Scan for the cell matching the given text and deliver its [x, y] coordinate at center. 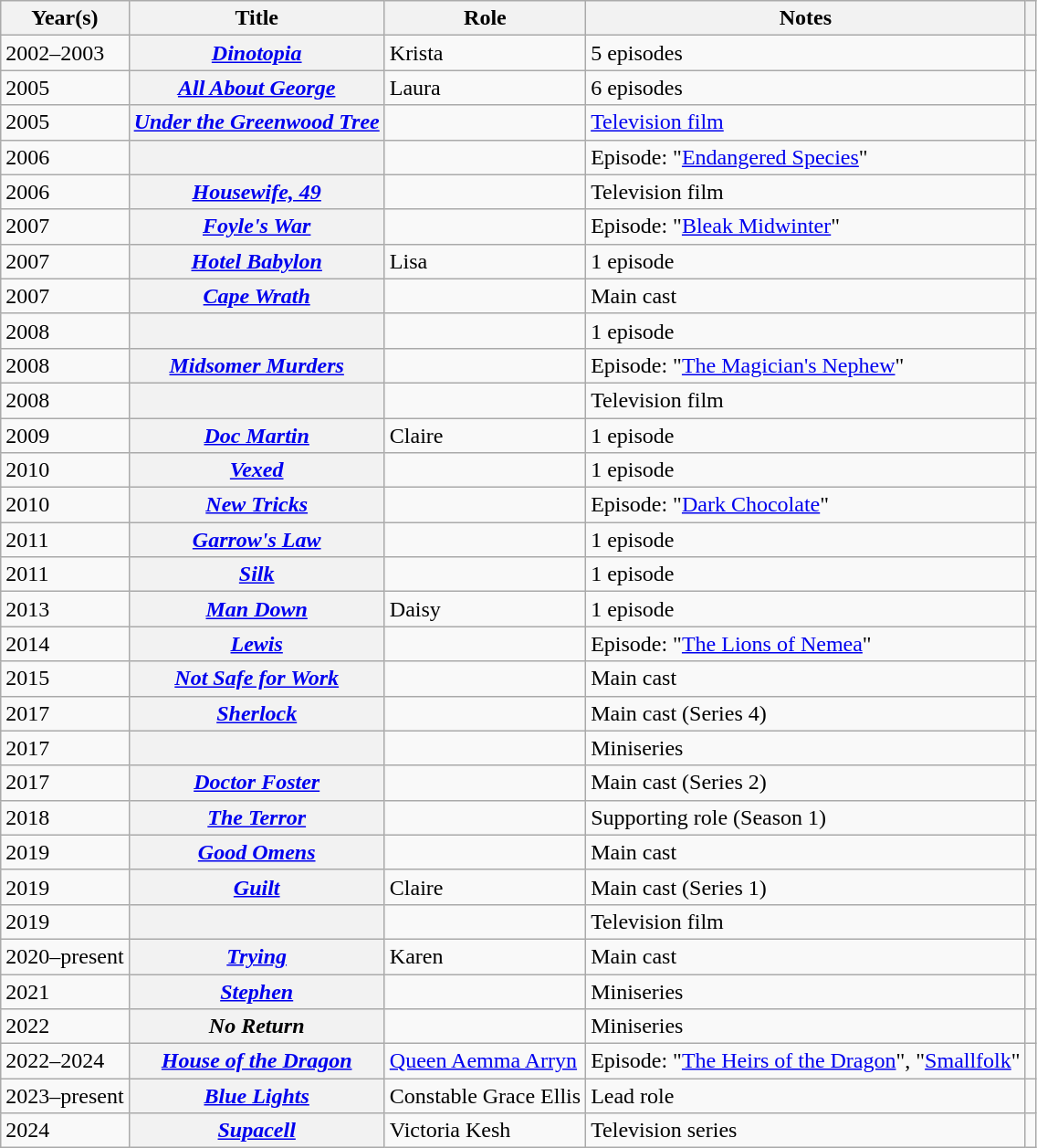
Episode: "Dark Chocolate" [806, 505]
Lead role [806, 1096]
2024 [65, 1131]
2022 [65, 1027]
Constable Grace Ellis [485, 1096]
Sherlock [257, 713]
Year(s) [65, 18]
Main cast (Series 1) [806, 887]
Dinotopia [257, 53]
No Return [257, 1027]
New Tricks [257, 505]
Victoria Kesh [485, 1131]
Daisy [485, 609]
Doctor Foster [257, 783]
2023–present [65, 1096]
Cape Wrath [257, 296]
Not Safe for Work [257, 679]
Lewis [257, 644]
Guilt [257, 887]
Foyle's War [257, 226]
2009 [65, 436]
Role [485, 18]
Supacell [257, 1131]
2002–2003 [65, 53]
Under the Greenwood Tree [257, 122]
2018 [65, 817]
2014 [65, 644]
2015 [65, 679]
Doc Martin [257, 436]
2020–present [65, 956]
Hotel Babylon [257, 261]
2022–2024 [65, 1061]
Main cast (Series 2) [806, 783]
Queen Aemma Arryn [485, 1061]
Television series [806, 1131]
Karen [485, 956]
Garrow's Law [257, 540]
Lisa [485, 261]
Main cast (Series 4) [806, 713]
Trying [257, 956]
2021 [65, 991]
Notes [806, 18]
Silk [257, 574]
Man Down [257, 609]
Vexed [257, 470]
Supporting role (Season 1) [806, 817]
Title [257, 18]
Housewife, 49 [257, 192]
6 episodes [806, 88]
Midsomer Murders [257, 365]
All About George [257, 88]
Episode: "Endangered Species" [806, 157]
2013 [65, 609]
Good Omens [257, 852]
Laura [485, 88]
Episode: "The Magician's Nephew" [806, 365]
Episode: "The Lions of Nemea" [806, 644]
Episode: "Bleak Midwinter" [806, 226]
Krista [485, 53]
Episode: "The Heirs of the Dragon", "Smallfolk" [806, 1061]
5 episodes [806, 53]
House of the Dragon [257, 1061]
Blue Lights [257, 1096]
The Terror [257, 817]
Stephen [257, 991]
